From the cell containing the given text, extract its center point as [X, Y] coordinate. 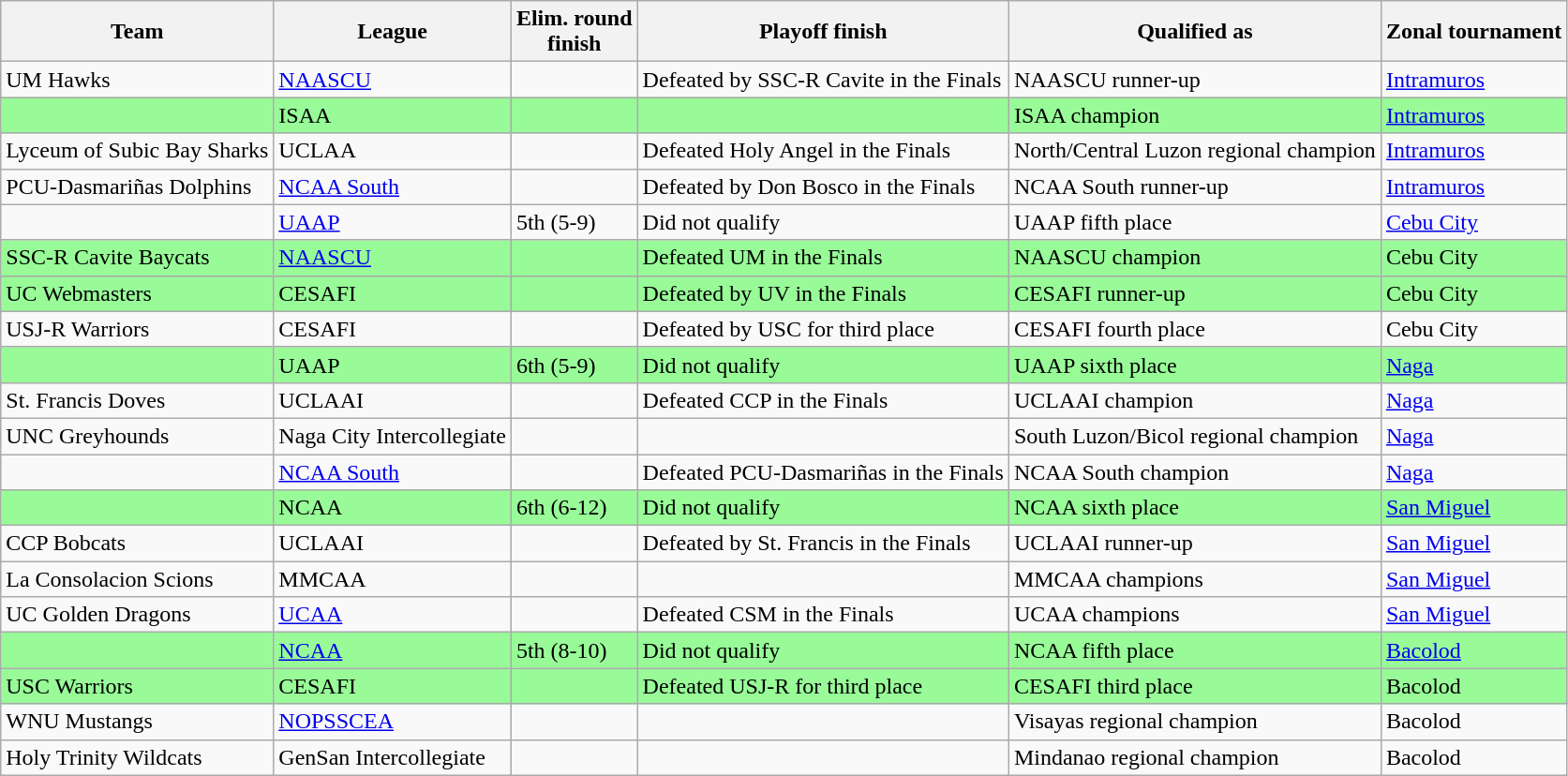
Defeated by Don Bosco in the Finals [823, 187]
NCAA South runner-up [1194, 187]
6th (6-12) [574, 508]
UCAA champions [1194, 615]
Defeated USJ-R for third place [823, 686]
UCLAAI champion [1194, 400]
PCU-Dasmariñas Dolphins [137, 187]
5th (5-9) [574, 222]
ISAA champion [1194, 115]
Visayas regional champion [1194, 722]
Team [137, 32]
UCLAA [393, 151]
NCAA South champion [1194, 471]
NCAA sixth place [1194, 508]
Elim. roundfinish [574, 32]
Zonal tournament [1473, 32]
CCP Bobcats [137, 544]
Holy Trinity Wildcats [137, 757]
UCAA [393, 615]
UNC Greyhounds [137, 436]
Defeated by UV in the Finals [823, 293]
Defeated Holy Angel in the Finals [823, 151]
MMCAA [393, 579]
6th (5-9) [574, 365]
Defeated by USC for third place [823, 329]
SSC-R Cavite Baycats [137, 258]
Mindanao regional champion [1194, 757]
USC Warriors [137, 686]
La Consolacion Scions [137, 579]
NAASCU runner-up [1194, 80]
North/Central Luzon regional champion [1194, 151]
WNU Mustangs [137, 722]
Defeated CCP in the Finals [823, 400]
Qualified as [1194, 32]
UM Hawks [137, 80]
Defeated by St. Francis in the Finals [823, 544]
UAAP sixth place [1194, 365]
Lyceum of Subic Bay Sharks [137, 151]
5th (8-10) [574, 650]
League [393, 32]
Playoff finish [823, 32]
NOPSSCEA [393, 722]
St. Francis Doves [137, 400]
UC Golden Dragons [137, 615]
CESAFI runner-up [1194, 293]
NCAA fifth place [1194, 650]
CESAFI fourth place [1194, 329]
UC Webmasters [137, 293]
Defeated by SSC-R Cavite in the Finals [823, 80]
UCLAAI runner-up [1194, 544]
MMCAA champions [1194, 579]
Defeated PCU-Dasmariñas in the Finals [823, 471]
Naga City Intercollegiate [393, 436]
CESAFI third place [1194, 686]
ISAA [393, 115]
USJ-R Warriors [137, 329]
GenSan Intercollegiate [393, 757]
South Luzon/Bicol regional champion [1194, 436]
NAASCU champion [1194, 258]
UAAP fifth place [1194, 222]
Defeated UM in the Finals [823, 258]
Defeated CSM in the Finals [823, 615]
